Return the [x, y] coordinate for the center point of the cell that contains the specified text.  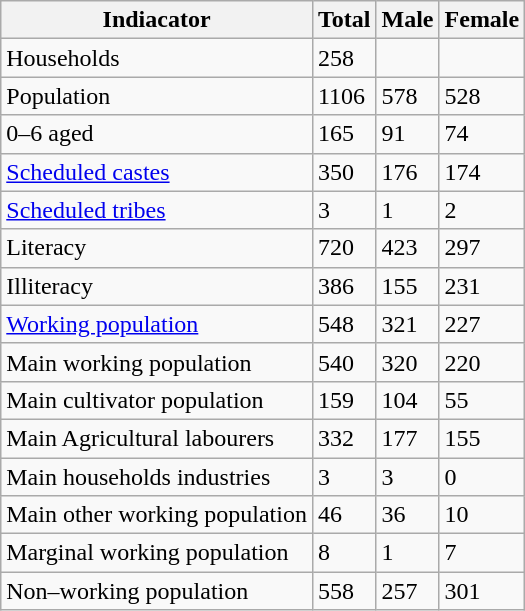
Illiteracy [157, 286]
0 [482, 477]
Literacy [157, 248]
423 [408, 248]
720 [344, 248]
1106 [344, 96]
10 [482, 515]
Female [482, 20]
Scheduled tribes [157, 210]
Scheduled castes [157, 172]
176 [408, 172]
540 [344, 362]
332 [344, 438]
Total [344, 20]
2 [482, 210]
165 [344, 134]
Indiacator [157, 20]
Population [157, 96]
386 [344, 286]
Marginal working population [157, 553]
46 [344, 515]
55 [482, 400]
548 [344, 324]
301 [482, 591]
297 [482, 248]
320 [408, 362]
Male [408, 20]
227 [482, 324]
231 [482, 286]
Households [157, 58]
0–6 aged [157, 134]
177 [408, 438]
36 [408, 515]
Main households industries [157, 477]
578 [408, 96]
257 [408, 591]
159 [344, 400]
Main Agricultural labourers [157, 438]
220 [482, 362]
528 [482, 96]
350 [344, 172]
Main other working population [157, 515]
7 [482, 553]
Non–working population [157, 591]
8 [344, 553]
Working population [157, 324]
321 [408, 324]
Main cultivator population [157, 400]
91 [408, 134]
174 [482, 172]
558 [344, 591]
104 [408, 400]
Main working population [157, 362]
258 [344, 58]
74 [482, 134]
